Pinpoint the cell where the given text exists, returning its [x, y] midpoint coordinate. 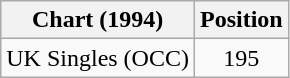
Position [241, 20]
UK Singles (OCC) [98, 58]
195 [241, 58]
Chart (1994) [98, 20]
